Provide the [X, Y] coordinate of the cell's center where the given text is located.  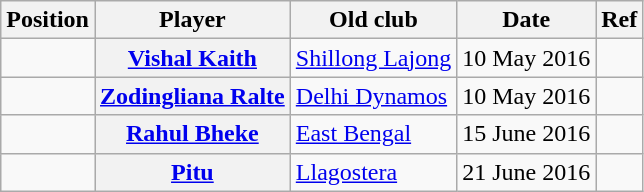
Delhi Dynamos [373, 96]
Old club [373, 20]
Shillong Lajong [373, 58]
Vishal Kaith [192, 58]
Pitu [192, 172]
15 June 2016 [526, 134]
Rahul Bheke [192, 134]
21 June 2016 [526, 172]
Ref [620, 20]
Llagostera [373, 172]
Date [526, 20]
Zodingliana Ralte [192, 96]
East Bengal [373, 134]
Position [48, 20]
Player [192, 20]
